Search for the cell housing the specified text and yield its [x, y] center coordinate. 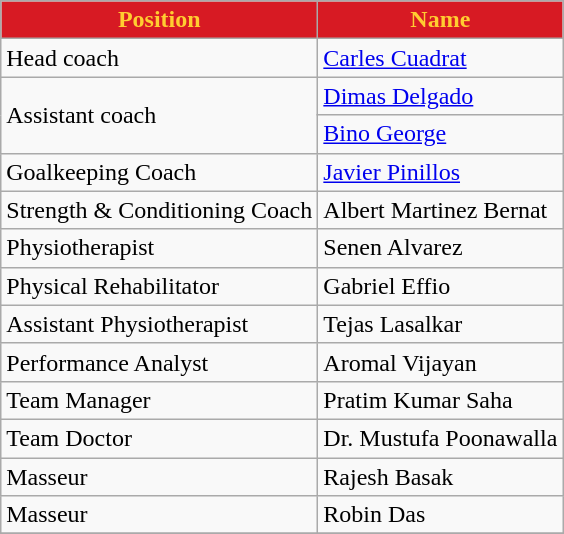
Dimas Delgado [440, 96]
Robin Das [440, 515]
Assistant coach [160, 115]
Name [440, 20]
Aromal Vijayan [440, 362]
Assistant Physiotherapist [160, 324]
Performance Analyst [160, 362]
Physical Rehabilitator [160, 286]
Bino George [440, 134]
Albert Martinez Bernat [440, 210]
Carles Cuadrat [440, 58]
Head coach [160, 58]
Team Doctor [160, 438]
Senen Alvarez [440, 248]
Gabriel Effio [440, 286]
Dr. Mustufa Poonawalla [440, 438]
Rajesh Basak [440, 477]
Team Manager [160, 400]
Goalkeeping Coach [160, 172]
Strength & Conditioning Coach [160, 210]
Position [160, 20]
Physiotherapist [160, 248]
Javier Pinillos [440, 172]
Tejas Lasalkar [440, 324]
Pratim Kumar Saha [440, 400]
